Determine the (X, Y) coordinate at the center of the cell enclosing the given text.  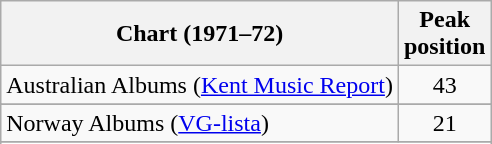
Norway Albums (VG-lista) (200, 123)
43 (444, 85)
Peakposition (444, 34)
Chart (1971–72) (200, 34)
21 (444, 123)
Australian Albums (Kent Music Report) (200, 85)
